Identify which cell holds the provided text, then report its (x, y) central coordinate. 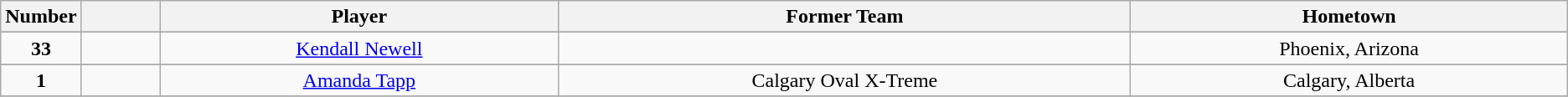
Player (359, 17)
Phoenix, Arizona (1349, 48)
1 (41, 80)
Former Team (844, 17)
Number (41, 17)
Kendall Newell (359, 48)
Calgary, Alberta (1349, 80)
Calgary Oval X-Treme (844, 80)
33 (41, 48)
Hometown (1349, 17)
Amanda Tapp (359, 80)
